Capture the cell that displays the provided text and extract its [x, y] central coordinate. 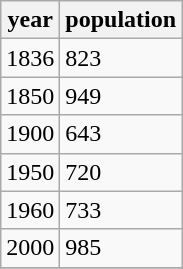
823 [121, 58]
1836 [30, 58]
1960 [30, 210]
year [30, 20]
population [121, 20]
1950 [30, 172]
733 [121, 210]
1900 [30, 134]
949 [121, 96]
720 [121, 172]
643 [121, 134]
1850 [30, 96]
985 [121, 248]
2000 [30, 248]
